Output the (X, Y) coordinate of the center of the cell containing the given text.  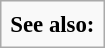
See also: (52, 24)
